Output the [x, y] coordinate of the center of the cell containing the given text.  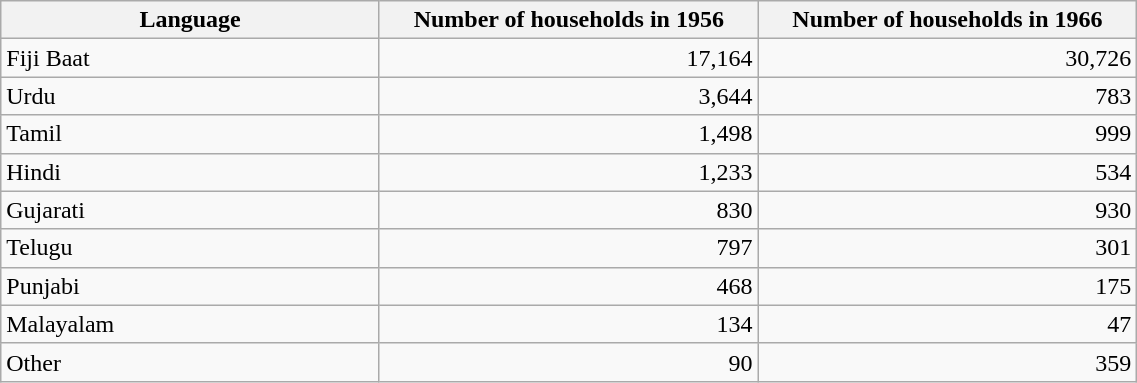
Other [190, 362]
797 [568, 248]
134 [568, 324]
Punjabi [190, 286]
Language [190, 20]
Gujarati [190, 210]
Fiji Baat [190, 58]
90 [568, 362]
783 [948, 96]
3,644 [568, 96]
930 [948, 210]
359 [948, 362]
Hindi [190, 172]
534 [948, 172]
Telugu [190, 248]
17,164 [568, 58]
Urdu [190, 96]
175 [948, 286]
Tamil [190, 134]
830 [568, 210]
1,498 [568, 134]
999 [948, 134]
Number of households in 1966 [948, 20]
301 [948, 248]
30,726 [948, 58]
Number of households in 1956 [568, 20]
Malayalam [190, 324]
47 [948, 324]
468 [568, 286]
1,233 [568, 172]
